Determine the [X, Y] coordinate at the center of the cell enclosing the given text.  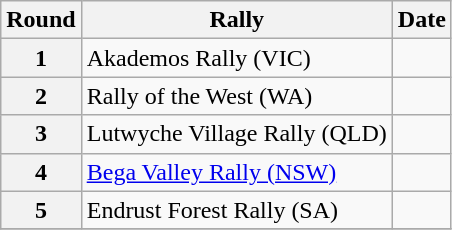
1 [41, 58]
Lutwyche Village Rally (QLD) [236, 134]
Rally of the West (WA) [236, 96]
Rally [236, 20]
Akademos Rally (VIC) [236, 58]
4 [41, 172]
5 [41, 210]
2 [41, 96]
Bega Valley Rally (NSW) [236, 172]
3 [41, 134]
Endrust Forest Rally (SA) [236, 210]
Date [422, 20]
Round [41, 20]
